Scan for the cell matching the given text and deliver its (x, y) coordinate at center. 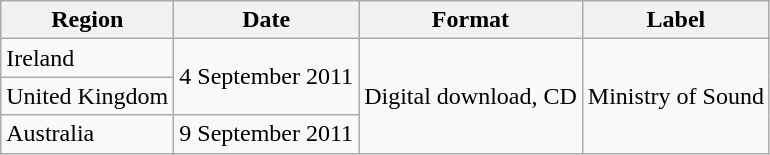
Australia (88, 134)
Date (266, 20)
Label (676, 20)
4 September 2011 (266, 77)
Format (471, 20)
Ireland (88, 58)
Ministry of Sound (676, 96)
9 September 2011 (266, 134)
Digital download, CD (471, 96)
Region (88, 20)
United Kingdom (88, 96)
